From the cell containing the given text, extract its center point as [X, Y] coordinate. 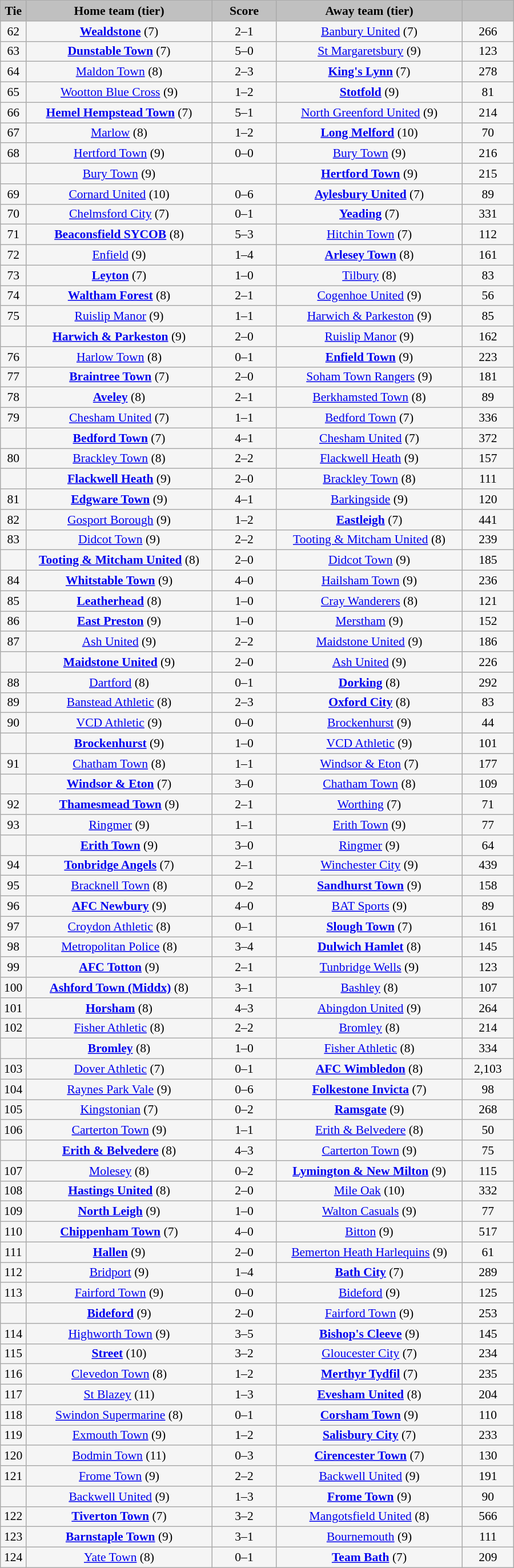
Banstead Athletic (8) [119, 703]
118 [14, 1415]
2,103 [488, 1069]
82 [14, 520]
233 [488, 1435]
Waltham Forest (8) [119, 296]
Cogenhoe United (9) [370, 296]
Barnstaple Town (9) [119, 1537]
Hastings United (8) [119, 1191]
Score [244, 11]
44 [488, 723]
Bitton (9) [370, 1232]
Dorking (8) [370, 683]
152 [488, 621]
61 [488, 1252]
62 [14, 31]
Long Melford (10) [370, 133]
Tilbury (8) [370, 275]
Enfield Town (9) [370, 357]
50 [488, 1130]
Mile Oak (10) [370, 1191]
56 [488, 296]
74 [14, 296]
158 [488, 886]
Away team (tier) [370, 11]
5–3 [244, 235]
North Leigh (9) [119, 1212]
Cornard United (10) [119, 194]
Barkingside (9) [370, 499]
209 [488, 1558]
566 [488, 1517]
Dunstable Town (7) [119, 51]
95 [14, 886]
St Margaretsbury (9) [370, 51]
124 [14, 1558]
0–3 [244, 1456]
289 [488, 1273]
102 [14, 1028]
236 [488, 581]
Salisbury City (7) [370, 1435]
72 [14, 255]
162 [488, 336]
94 [14, 865]
Swindon Supermarine (8) [119, 1415]
Bridport (9) [119, 1273]
Dulwich Hamlet (8) [370, 947]
65 [14, 93]
Cirencester Town (7) [370, 1456]
Hemel Hempstead Town (7) [119, 113]
336 [488, 418]
Ramsgate (9) [370, 1110]
Hailsham Town (9) [370, 581]
331 [488, 214]
117 [14, 1395]
Banbury United (7) [370, 31]
113 [14, 1293]
Corsham Town (9) [370, 1415]
Soham Town Rangers (9) [370, 377]
AFC Totton (9) [119, 968]
216 [488, 154]
Chelmsford City (7) [119, 214]
73 [14, 275]
East Preston (9) [119, 621]
66 [14, 113]
Croydon Athletic (8) [119, 927]
264 [488, 1008]
Chippenham Town (7) [119, 1232]
St Blazey (11) [119, 1395]
Bishop's Cleeve (9) [370, 1334]
5–1 [244, 113]
96 [14, 907]
3–5 [244, 1334]
130 [488, 1456]
239 [488, 540]
Bath City (7) [370, 1273]
235 [488, 1374]
86 [14, 621]
Edgware Town (9) [119, 499]
191 [488, 1476]
Exmouth Town (9) [119, 1435]
Eastleigh (7) [370, 520]
106 [14, 1130]
215 [488, 174]
Leatherhead (8) [119, 601]
292 [488, 683]
Thamesmead Town (9) [119, 805]
103 [14, 1069]
Gloucester City (7) [370, 1354]
439 [488, 865]
Merstham (9) [370, 621]
Bodmin Town (11) [119, 1456]
226 [488, 662]
Highworth Town (9) [119, 1334]
93 [14, 825]
278 [488, 72]
69 [14, 194]
Cray Wanderers (8) [370, 601]
Maldon Town (8) [119, 72]
Sandhurst Town (9) [370, 886]
3–4 [244, 947]
BAT Sports (9) [370, 907]
Hallen (9) [119, 1252]
266 [488, 31]
100 [14, 988]
Horsham (8) [119, 1008]
Aylesbury United (7) [370, 194]
157 [488, 459]
63 [14, 51]
Worthing (7) [370, 805]
122 [14, 1517]
Oxford City (8) [370, 703]
Aveley (8) [119, 398]
AFC Newbury (9) [119, 907]
517 [488, 1232]
99 [14, 968]
Yate Town (8) [119, 1558]
108 [14, 1191]
Street (10) [119, 1354]
Bracknell Town (8) [119, 886]
185 [488, 560]
5–0 [244, 51]
Slough Town (7) [370, 927]
Tie [14, 11]
125 [488, 1293]
Braintree Town (7) [119, 377]
Hitchin Town (7) [370, 235]
Arlesey Town (8) [370, 255]
234 [488, 1354]
Enfield (9) [119, 255]
87 [14, 642]
204 [488, 1395]
88 [14, 683]
105 [14, 1110]
Lymington & New Milton (9) [370, 1171]
Wootton Blue Cross (9) [119, 93]
Mangotsfield United (8) [370, 1517]
334 [488, 1049]
King's Lynn (7) [370, 72]
76 [14, 357]
268 [488, 1110]
Bournemouth (9) [370, 1537]
Dover Athletic (7) [119, 1069]
Berkhamsted Town (8) [370, 398]
Metropolitan Police (8) [119, 947]
Evesham United (8) [370, 1395]
68 [14, 154]
Home team (tier) [119, 11]
Molesey (8) [119, 1171]
Dartford (8) [119, 683]
Winchester City (9) [370, 865]
Raynes Park Vale (9) [119, 1089]
Harlow Town (8) [119, 357]
116 [14, 1374]
Gosport Borough (9) [119, 520]
441 [488, 520]
Kingstonian (7) [119, 1110]
104 [14, 1089]
119 [14, 1435]
Merthyr Tydfil (7) [370, 1374]
91 [14, 764]
186 [488, 642]
Tiverton Town (7) [119, 1517]
Marlow (8) [119, 133]
92 [14, 805]
177 [488, 764]
78 [14, 398]
223 [488, 357]
Wealdstone (7) [119, 31]
80 [14, 459]
Team Bath (7) [370, 1558]
97 [14, 927]
Beaconsfield SYCOB (8) [119, 235]
North Greenford United (9) [370, 113]
Yeading (7) [370, 214]
Bashley (8) [370, 988]
84 [14, 581]
67 [14, 133]
114 [14, 1334]
Folkestone Invicta (7) [370, 1089]
181 [488, 377]
Leyton (7) [119, 275]
AFC Wimbledon (8) [370, 1069]
253 [488, 1313]
372 [488, 438]
Ashford Town (Middx) (8) [119, 988]
Bemerton Heath Harlequins (9) [370, 1252]
Stotfold (9) [370, 93]
Walton Casuals (9) [370, 1212]
Tunbridge Wells (9) [370, 968]
Whitstable Town (9) [119, 581]
Abingdon United (9) [370, 1008]
Clevedon Town (8) [119, 1374]
332 [488, 1191]
Tonbridge Angels (7) [119, 865]
79 [14, 418]
